Extract the (X, Y) coordinate from the center of the cell holding the provided text.  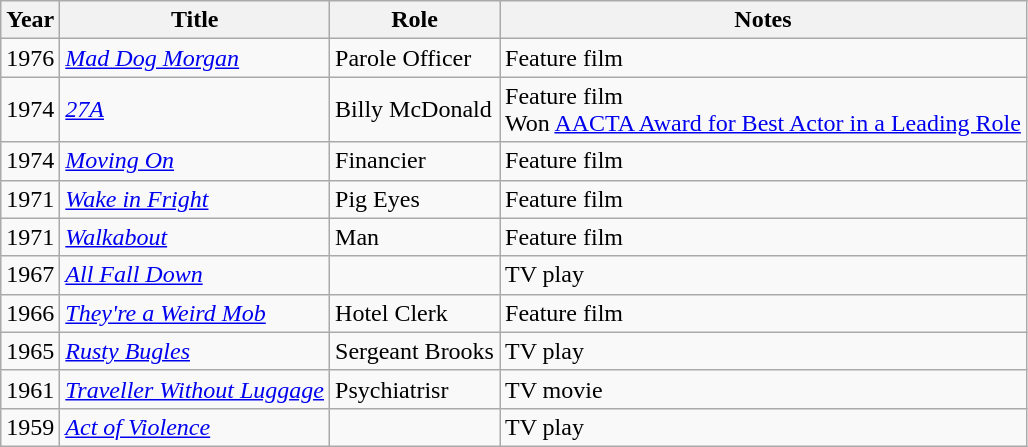
Parole Officer (415, 58)
Billy McDonald (415, 110)
Act of Violence (195, 427)
Traveller Without Luggage (195, 389)
1965 (30, 351)
Moving On (195, 161)
1961 (30, 389)
Rusty Bugles (195, 351)
Wake in Fright (195, 199)
Title (195, 20)
Feature filmWon AACTA Award for Best Actor in a Leading Role (764, 110)
All Fall Down (195, 275)
Pig Eyes (415, 199)
27A (195, 110)
1967 (30, 275)
1959 (30, 427)
1966 (30, 313)
Financier (415, 161)
Role (415, 20)
Hotel Clerk (415, 313)
Sergeant Brooks (415, 351)
Year (30, 20)
TV movie (764, 389)
Notes (764, 20)
Mad Dog Morgan (195, 58)
Psychiatrisr (415, 389)
Walkabout (195, 237)
1976 (30, 58)
They're a Weird Mob (195, 313)
Man (415, 237)
